From the cell containing the given text, extract its center point as [x, y] coordinate. 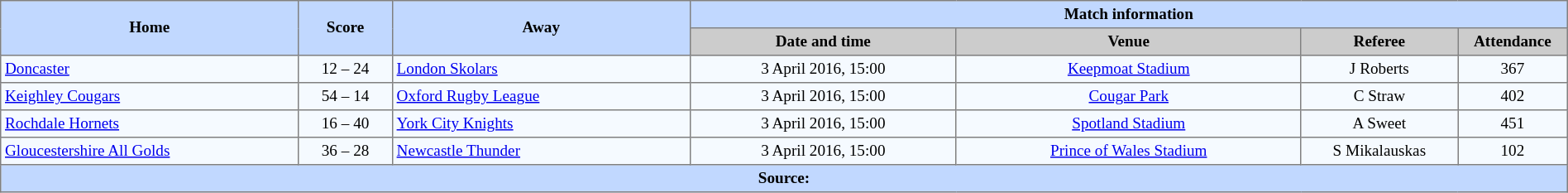
Attendance [1513, 41]
402 [1513, 96]
12 – 24 [346, 70]
Keighley Cougars [150, 96]
36 – 28 [346, 151]
Prince of Wales Stadium [1128, 151]
London Skolars [541, 70]
S Mikalauskas [1379, 151]
C Straw [1379, 96]
Date and time [823, 41]
Gloucestershire All Golds [150, 151]
16 – 40 [346, 124]
Spotland Stadium [1128, 124]
York City Knights [541, 124]
Away [541, 28]
J Roberts [1379, 70]
Referee [1379, 41]
367 [1513, 70]
Oxford Rugby League [541, 96]
Rochdale Hornets [150, 124]
Venue [1128, 41]
Doncaster [150, 70]
102 [1513, 151]
Keepmoat Stadium [1128, 70]
Score [346, 28]
54 – 14 [346, 96]
451 [1513, 124]
Home [150, 28]
Newcastle Thunder [541, 151]
A Sweet [1379, 124]
Source: [784, 179]
Cougar Park [1128, 96]
Match information [1128, 15]
